Scan for the cell matching the given text and deliver its [x, y] coordinate at center. 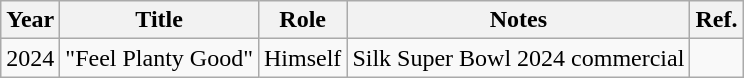
Himself [302, 58]
Notes [518, 20]
"Feel Planty Good" [160, 58]
Role [302, 20]
Year [30, 20]
Ref. [716, 20]
Silk Super Bowl 2024 commercial [518, 58]
2024 [30, 58]
Title [160, 20]
